Return the [X, Y] coordinate for the center point of the cell that contains the specified text.  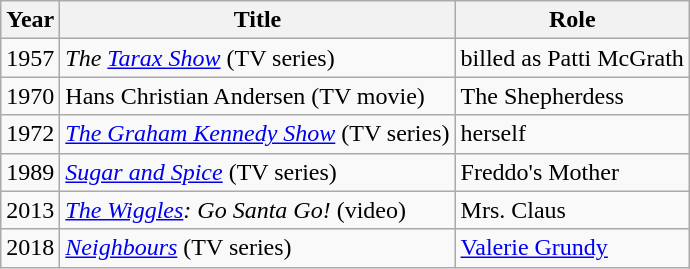
1957 [30, 58]
Freddo's Mother [572, 172]
1989 [30, 172]
Title [258, 20]
billed as Patti McGrath [572, 58]
2013 [30, 210]
The Graham Kennedy Show (TV series) [258, 134]
Mrs. Claus [572, 210]
Valerie Grundy [572, 248]
The Tarax Show (TV series) [258, 58]
The Shepherdess [572, 96]
herself [572, 134]
Sugar and Spice (TV series) [258, 172]
Neighbours (TV series) [258, 248]
2018 [30, 248]
The Wiggles: Go Santa Go! (video) [258, 210]
Hans Christian Andersen (TV movie) [258, 96]
1970 [30, 96]
Role [572, 20]
Year [30, 20]
1972 [30, 134]
